Locate the cell with the specified text and output its [X, Y] center coordinate. 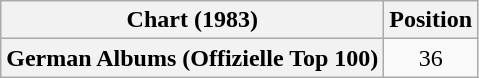
German Albums (Offizielle Top 100) [192, 58]
Position [431, 20]
Chart (1983) [192, 20]
36 [431, 58]
